Capture the cell that displays the provided text and extract its [X, Y] central coordinate. 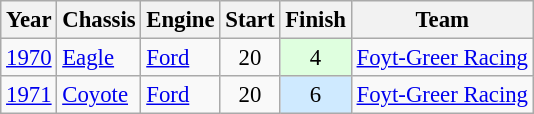
Team [442, 20]
Start [250, 20]
1970 [29, 58]
4 [316, 58]
Chassis [99, 20]
Finish [316, 20]
Coyote [99, 95]
Engine [180, 20]
6 [316, 95]
Year [29, 20]
1971 [29, 95]
Eagle [99, 58]
